Return (x, y) of the center of cell containing provided text 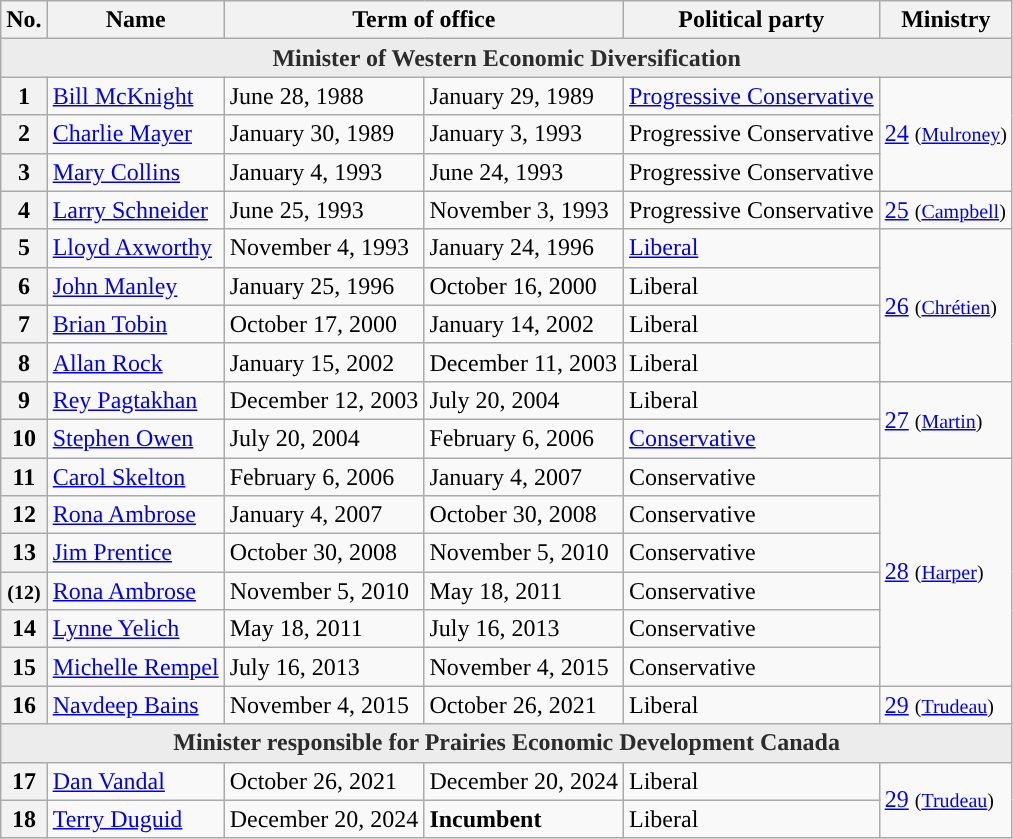
6 (24, 286)
Jim Prentice (136, 553)
18 (24, 819)
26 (Chrétien) (946, 305)
June 24, 1993 (524, 172)
June 25, 1993 (324, 210)
Dan Vandal (136, 781)
December 11, 2003 (524, 362)
December 12, 2003 (324, 400)
7 (24, 324)
13 (24, 553)
16 (24, 705)
25 (Campbell) (946, 210)
Name (136, 20)
8 (24, 362)
10 (24, 438)
October 16, 2000 (524, 286)
January 15, 2002 (324, 362)
Carol Skelton (136, 477)
14 (24, 629)
January 4, 1993 (324, 172)
5 (24, 248)
Term of office (424, 20)
Lynne Yelich (136, 629)
Navdeep Bains (136, 705)
28 (Harper) (946, 572)
January 14, 2002 (524, 324)
12 (24, 515)
November 4, 1993 (324, 248)
Brian Tobin (136, 324)
January 30, 1989 (324, 134)
15 (24, 667)
Bill McKnight (136, 96)
June 28, 1988 (324, 96)
January 29, 1989 (524, 96)
27 (Martin) (946, 419)
(12) (24, 591)
Stephen Owen (136, 438)
Incumbent (524, 819)
Michelle Rempel (136, 667)
Minister responsible for Prairies Economic Development Canada (507, 743)
January 3, 1993 (524, 134)
Lloyd Axworthy (136, 248)
1 (24, 96)
4 (24, 210)
24 (Mulroney) (946, 134)
No. (24, 20)
John Manley (136, 286)
Mary Collins (136, 172)
October 17, 2000 (324, 324)
Minister of Western Economic Diversification (507, 58)
Rey Pagtakhan (136, 400)
Ministry (946, 20)
November 3, 1993 (524, 210)
Charlie Mayer (136, 134)
2 (24, 134)
January 24, 1996 (524, 248)
11 (24, 477)
Political party (752, 20)
Allan Rock (136, 362)
January 25, 1996 (324, 286)
Terry Duguid (136, 819)
9 (24, 400)
3 (24, 172)
Larry Schneider (136, 210)
17 (24, 781)
